Search for the cell housing the specified text and yield its [x, y] center coordinate. 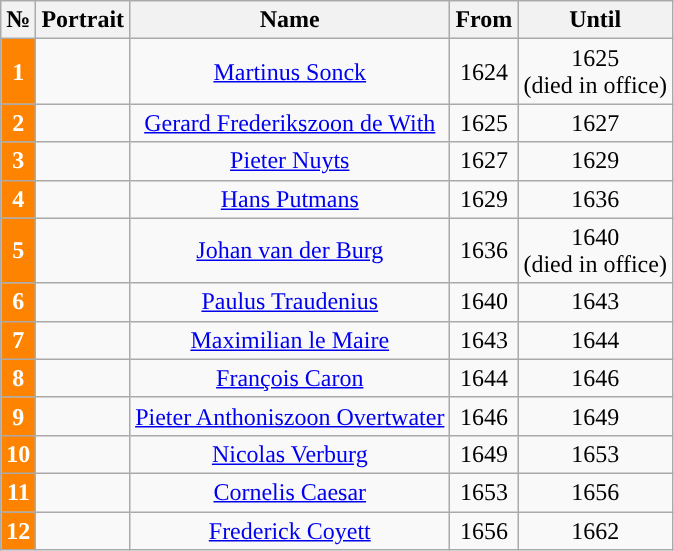
10 [18, 454]
1625 [484, 123]
Martinus Sonck [290, 72]
8 [18, 378]
1 [18, 72]
Cornelis Caesar [290, 492]
Frederick Coyett [290, 531]
4 [18, 199]
Pieter Nuyts [290, 161]
7 [18, 340]
Name [290, 20]
9 [18, 416]
Portrait [83, 20]
12 [18, 531]
11 [18, 492]
Maximilian le Maire [290, 340]
1624 [484, 72]
6 [18, 302]
François Caron [290, 378]
Nicolas Verburg [290, 454]
Until [596, 20]
3 [18, 161]
Hans Putmans [290, 199]
1662 [596, 531]
Gerard Frederikszoon de With [290, 123]
From [484, 20]
Pieter Anthoniszoon Overtwater [290, 416]
Johan van der Burg [290, 250]
2 [18, 123]
Paulus Traudenius [290, 302]
1640 [484, 302]
№ [18, 20]
1625(died in office) [596, 72]
5 [18, 250]
1640(died in office) [596, 250]
